Return (x, y) of the center of cell containing provided text 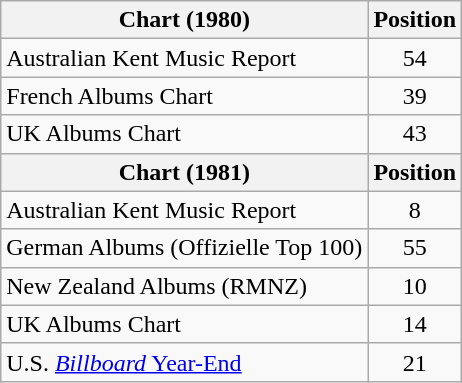
14 (415, 324)
54 (415, 58)
German Albums (Offizielle Top 100) (184, 248)
10 (415, 286)
55 (415, 248)
U.S. Billboard Year-End (184, 362)
Chart (1981) (184, 172)
39 (415, 96)
43 (415, 134)
French Albums Chart (184, 96)
21 (415, 362)
New Zealand Albums (RMNZ) (184, 286)
Chart (1980) (184, 20)
8 (415, 210)
